Detect which cell encompasses the target text, then output its (x, y) center coordinate. 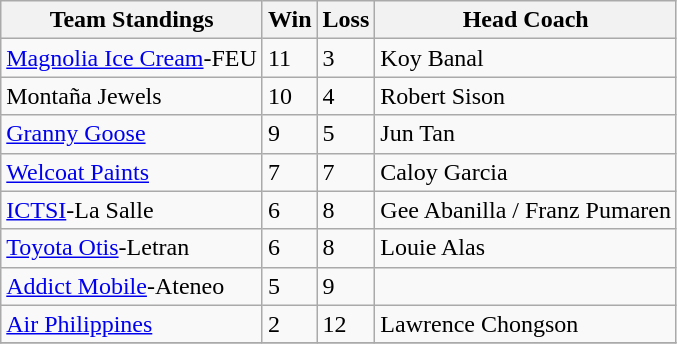
Robert Sison (526, 96)
Lawrence Chongson (526, 324)
Montaña Jewels (132, 96)
Koy Banal (526, 58)
Jun Tan (526, 134)
12 (346, 324)
10 (290, 96)
2 (290, 324)
Head Coach (526, 20)
Caloy Garcia (526, 172)
Toyota Otis-Letran (132, 248)
Louie Alas (526, 248)
Loss (346, 20)
Granny Goose (132, 134)
Magnolia Ice Cream-FEU (132, 58)
Win (290, 20)
Gee Abanilla / Franz Pumaren (526, 210)
3 (346, 58)
4 (346, 96)
Addict Mobile-Ateneo (132, 286)
11 (290, 58)
ICTSI-La Salle (132, 210)
Team Standings (132, 20)
Welcoat Paints (132, 172)
Air Philippines (132, 324)
